Locate the cell with the specified text and output its [X, Y] center coordinate. 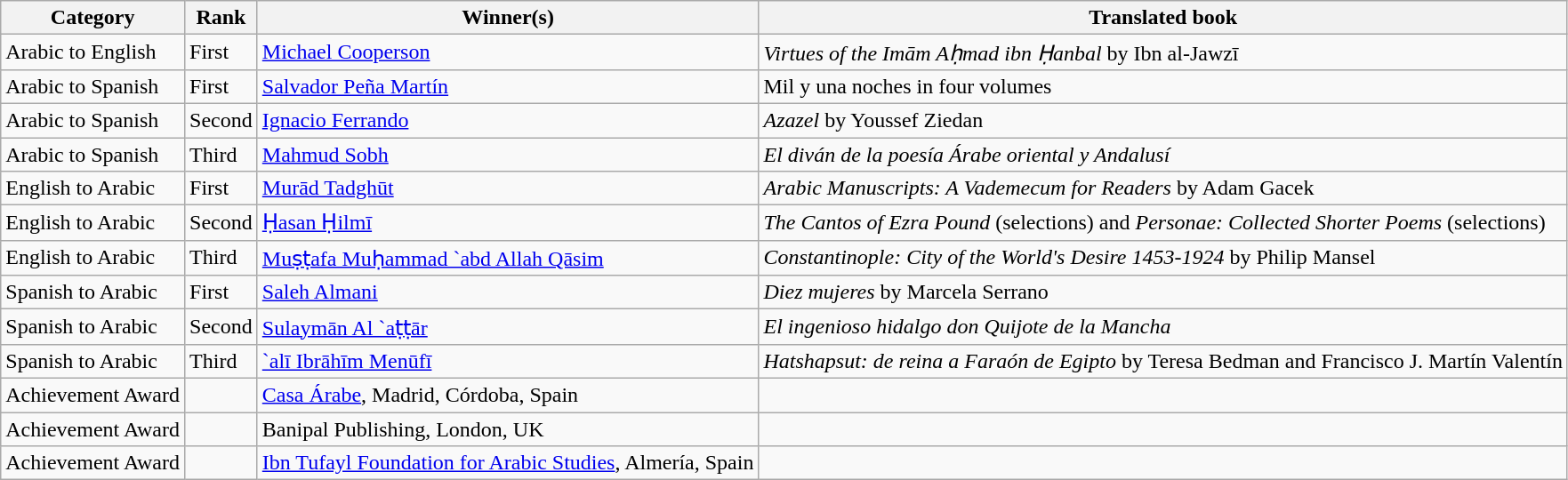
Salvador Peña Martín [508, 86]
The Cantos of Ezra Pound (selections) and Personae: Collected Shorter Poems (selections) [1163, 223]
El diván de la poesía Árabe oriental y Andalusí [1163, 154]
Ḥasan Ḥilmī [508, 223]
Virtues of the Imām Aḥmad ibn Ḥanbal by Ibn al-Jawzī [1163, 52]
Ibn Tufayl Foundation for Arabic Studies, Almería, Spain [508, 463]
Murād Tadghūt [508, 188]
Muṣṭafa Muḥammad `abd Allah Qāsim [508, 258]
Michael Cooperson [508, 52]
Hatshapsut: de reina a Faraón de Egipto by Teresa Bedman and Francisco J. Martín Valentín [1163, 361]
Rank [221, 18]
Mil y una noches in four volumes [1163, 86]
Constantinople: City of the World's Desire 1453-1924 by Philip Mansel [1163, 258]
Winner(s) [508, 18]
Translated book [1163, 18]
Azazel by Youssef Ziedan [1163, 120]
Saleh Almani [508, 292]
Diez mujeres by Marcela Serrano [1163, 292]
El ingenioso hidalgo don Quijote de la Mancha [1163, 327]
Sulaymān Al `aṭṭār [508, 327]
Arabic to English [92, 52]
Casa Árabe, Madrid, Córdoba, Spain [508, 395]
Category [92, 18]
`alī Ibrāhīm Menūfī [508, 361]
Banipal Publishing, London, UK [508, 429]
Mahmud Sobh [508, 154]
Arabic Manuscripts: A Vademecum for Readers by Adam Gacek [1163, 188]
Ignacio Ferrando [508, 120]
